Determine the [X, Y] coordinate at the center of the cell enclosing the given text.  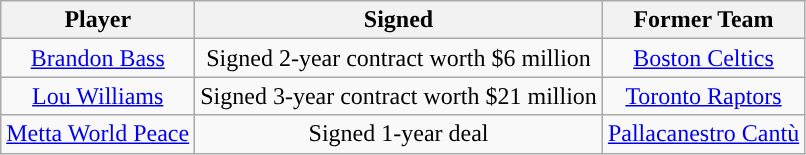
Signed 3-year contract worth $21 million [399, 96]
Metta World Peace [98, 134]
Signed 2-year contract worth $6 million [399, 58]
Lou Williams [98, 96]
Pallacanestro Cantù [703, 134]
Signed 1-year deal [399, 134]
Brandon Bass [98, 58]
Boston Celtics [703, 58]
Toronto Raptors [703, 96]
Player [98, 20]
Former Team [703, 20]
Signed [399, 20]
